Return (X, Y) of the center of cell containing provided text 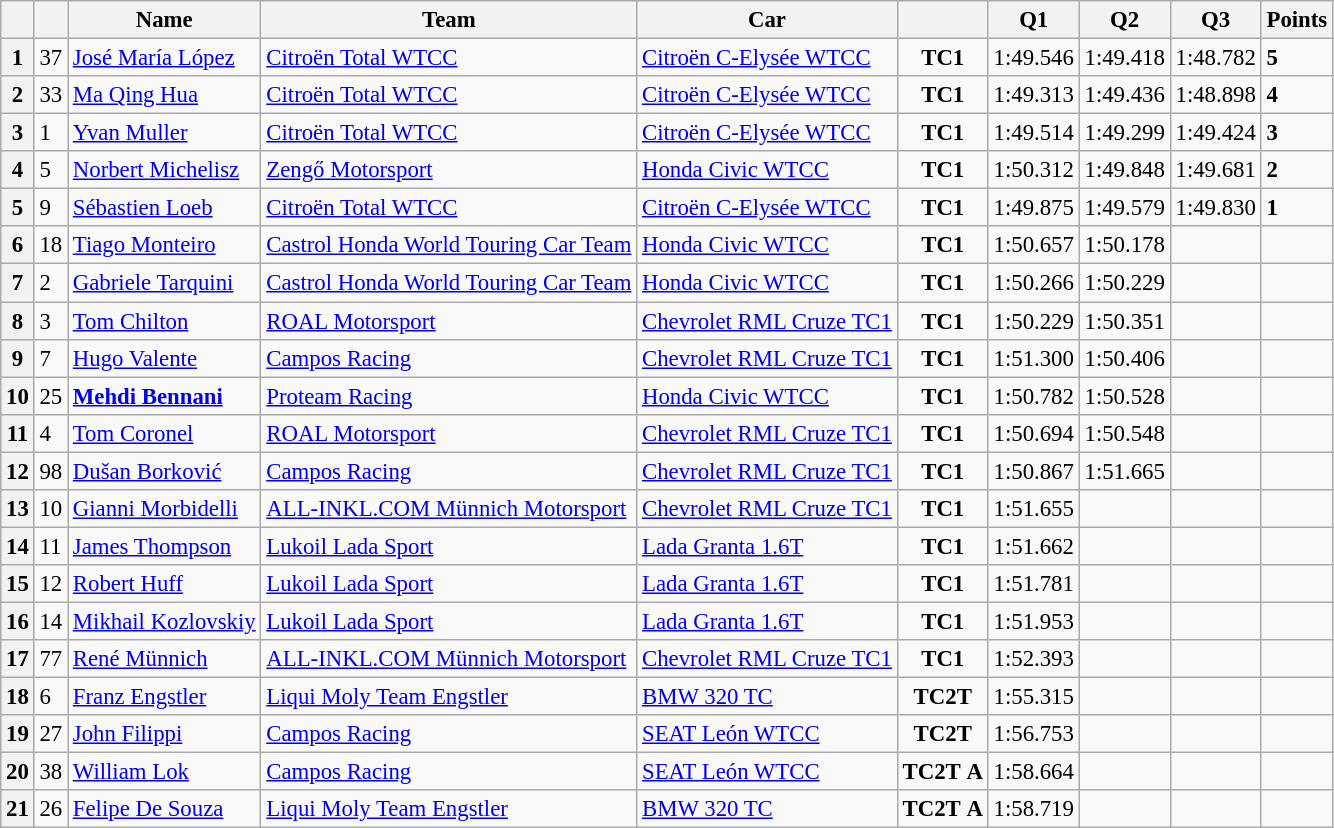
Tom Coronel (164, 433)
1:51.655 (1034, 509)
16 (18, 621)
1:52.393 (1034, 659)
Mehdi Bennani (164, 396)
1:50.351 (1124, 321)
Q3 (1216, 20)
25 (50, 396)
26 (50, 809)
1:49.418 (1124, 58)
James Thompson (164, 546)
1:49.875 (1034, 208)
98 (50, 471)
Felipe De Souza (164, 809)
13 (18, 509)
1:50.657 (1034, 245)
15 (18, 584)
77 (50, 659)
Q2 (1124, 20)
Dušan Borković (164, 471)
Hugo Valente (164, 358)
1:49.514 (1034, 133)
1:49.579 (1124, 208)
1:50.406 (1124, 358)
1:58.719 (1034, 809)
1:50.782 (1034, 396)
Norbert Michelisz (164, 170)
1:49.299 (1124, 133)
1:48.898 (1216, 95)
Ma Qing Hua (164, 95)
Gabriele Tarquini (164, 283)
Yvan Muller (164, 133)
19 (18, 734)
1:50.178 (1124, 245)
1:50.312 (1034, 170)
John Filippi (164, 734)
Franz Engstler (164, 697)
37 (50, 58)
1:51.300 (1034, 358)
27 (50, 734)
1:49.436 (1124, 95)
Gianni Morbidelli (164, 509)
1:49.424 (1216, 133)
17 (18, 659)
1:58.664 (1034, 772)
1:49.681 (1216, 170)
1:49.848 (1124, 170)
38 (50, 772)
Car (768, 20)
Tom Chilton (164, 321)
José María López (164, 58)
1:51.665 (1124, 471)
1:51.781 (1034, 584)
1:49.546 (1034, 58)
William Lok (164, 772)
21 (18, 809)
33 (50, 95)
Proteam Racing (449, 396)
Points (1296, 20)
1:49.313 (1034, 95)
8 (18, 321)
Team (449, 20)
1:56.753 (1034, 734)
1:50.528 (1124, 396)
1:50.548 (1124, 433)
René Münnich (164, 659)
1:51.953 (1034, 621)
Tiago Monteiro (164, 245)
1:50.867 (1034, 471)
1:51.662 (1034, 546)
Sébastien Loeb (164, 208)
20 (18, 772)
Mikhail Kozlovskiy (164, 621)
1:50.694 (1034, 433)
Robert Huff (164, 584)
1:49.830 (1216, 208)
1:55.315 (1034, 697)
Zengő Motorsport (449, 170)
1:48.782 (1216, 58)
Name (164, 20)
Q1 (1034, 20)
1:50.266 (1034, 283)
